From the cell containing the given text, extract its center point as [x, y] coordinate. 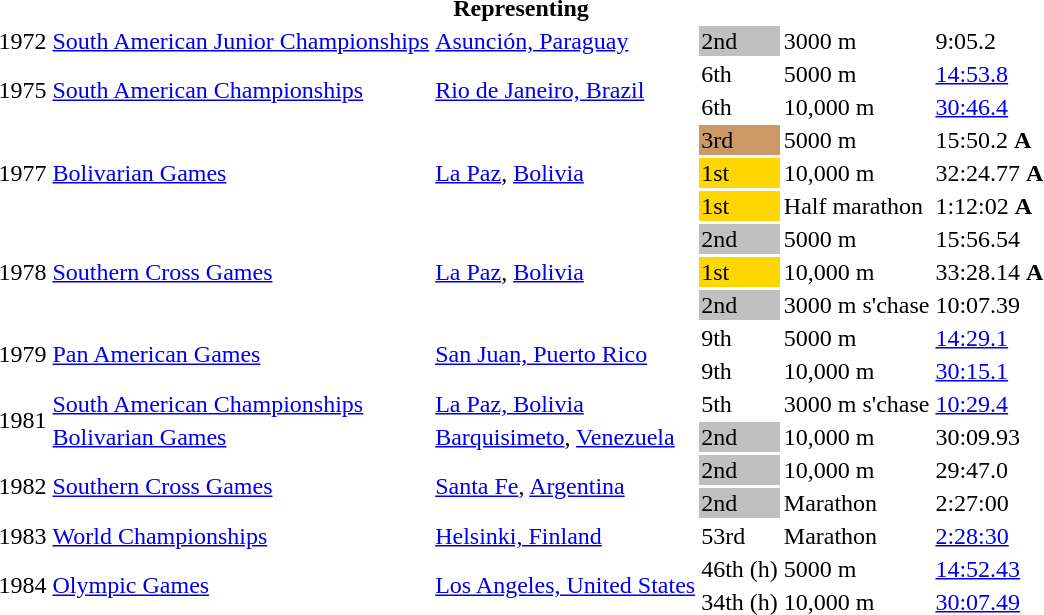
3000 m [856, 41]
Barquisimeto, Venezuela [566, 437]
3rd [740, 140]
53rd [740, 536]
46th (h) [740, 569]
5th [740, 404]
Rio de Janeiro, Brazil [566, 90]
Helsinki, Finland [566, 536]
San Juan, Puerto Rico [566, 354]
South American Junior Championships [241, 41]
Pan American Games [241, 354]
Half marathon [856, 206]
Santa Fe, Argentina [566, 486]
World Championships [241, 536]
Asunción, Paraguay [566, 41]
